Extract the [x, y] coordinate from the center of the cell holding the provided text.  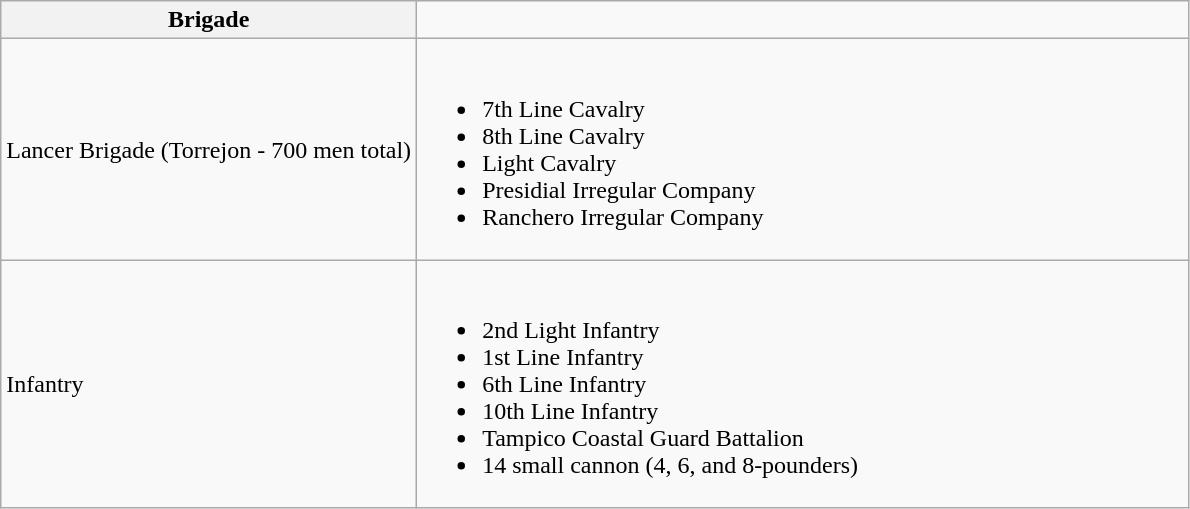
2nd Light Infantry1st Line Infantry6th Line Infantry10th Line InfantryTampico Coastal Guard Battalion14 small cannon (4, 6, and 8-pounders) [803, 384]
Lancer Brigade (Torrejon - 700 men total) [209, 150]
Infantry [209, 384]
7th Line Cavalry8th Line CavalryLight CavalryPresidial Irregular CompanyRanchero Irregular Company [803, 150]
Brigade [209, 20]
